Pinpoint the cell where the given text exists, returning its [x, y] midpoint coordinate. 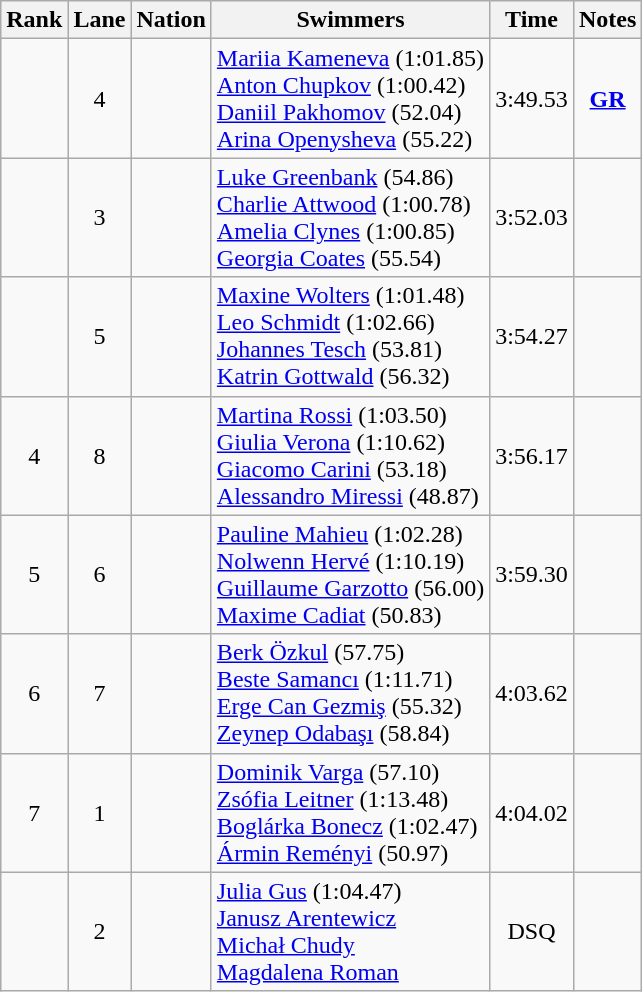
8 [100, 456]
3:56.17 [532, 456]
3:52.03 [532, 218]
4:03.62 [532, 694]
1 [100, 812]
Julia Gus (1:04.47)Janusz ArentewiczMichał ChudyMagdalena Roman [350, 932]
Martina Rossi (1:03.50)Giulia Verona (1:10.62)Giacomo Carini (53.18)Alessandro Miressi (48.87) [350, 456]
GR [607, 98]
Swimmers [350, 20]
Berk Özkul (57.75)Beste Samancı (1:11.71)Erge Can Gezmiş (55.32)Zeynep Odabaşı (58.84) [350, 694]
Time [532, 20]
Rank [34, 20]
Nation [171, 20]
DSQ [532, 932]
Luke Greenbank (54.86)Charlie Attwood (1:00.78)Amelia Clynes (1:00.85)Georgia Coates (55.54) [350, 218]
4:04.02 [532, 812]
2 [100, 932]
3 [100, 218]
Notes [607, 20]
3:54.27 [532, 336]
Lane [100, 20]
3:49.53 [532, 98]
Dominik Varga (57.10)Zsófia Leitner (1:13.48)Boglárka Bonecz (1:02.47)Ármin Reményi (50.97) [350, 812]
Pauline Mahieu (1:02.28)Nolwenn Hervé (1:10.19)Guillaume Garzotto (56.00)Maxime Cadiat (50.83) [350, 574]
Maxine Wolters (1:01.48)Leo Schmidt (1:02.66)Johannes Tesch (53.81)Katrin Gottwald (56.32) [350, 336]
3:59.30 [532, 574]
Mariia Kameneva (1:01.85)Anton Chupkov (1:00.42)Daniil Pakhomov (52.04)Arina Openysheva (55.22) [350, 98]
